Find where the given text appears and provide that cell's center as (X, Y) coordinate. 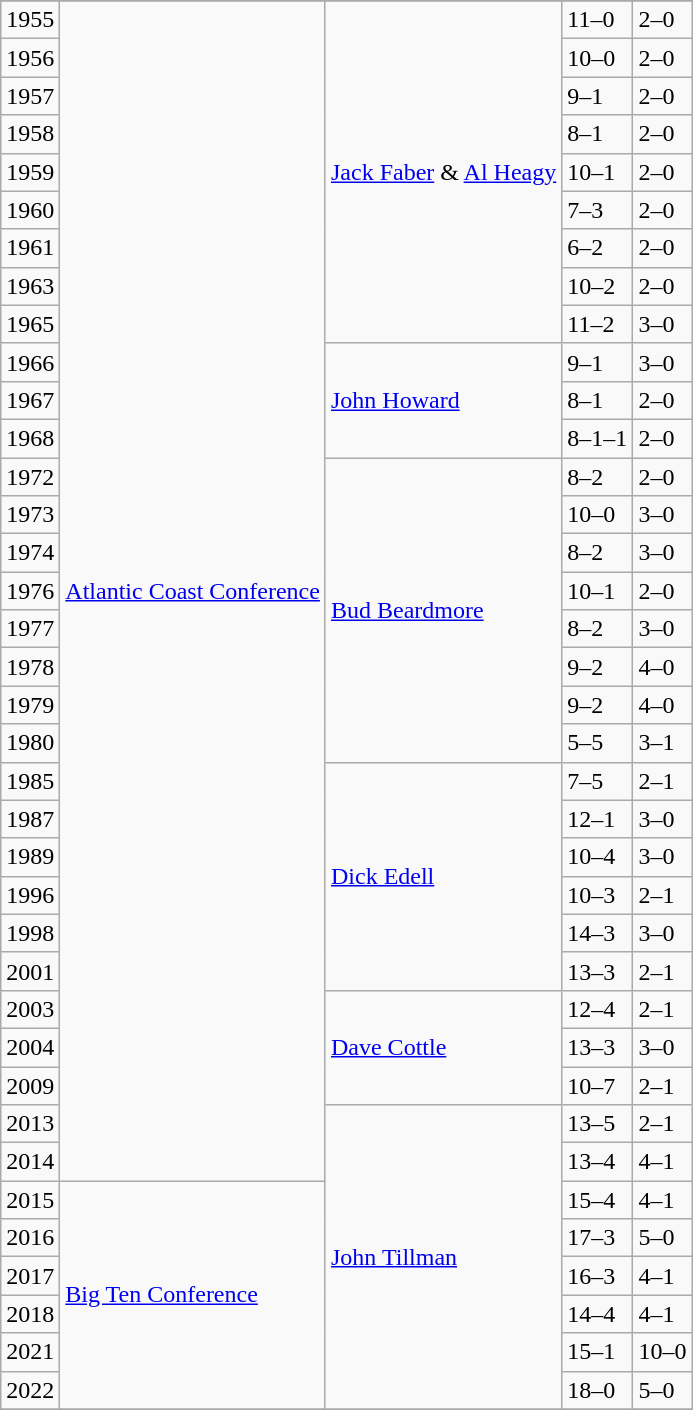
Bud Beardmore (443, 610)
1963 (30, 286)
2013 (30, 1124)
1998 (30, 933)
10–3 (598, 895)
2014 (30, 1162)
7–3 (598, 210)
12–1 (598, 819)
1967 (30, 400)
17–3 (598, 1238)
7–5 (598, 781)
1985 (30, 781)
1980 (30, 743)
Dave Cottle (443, 1047)
1987 (30, 819)
1974 (30, 553)
3–1 (662, 743)
16–3 (598, 1276)
2016 (30, 1238)
8–1–1 (598, 438)
13–5 (598, 1124)
12–4 (598, 1009)
2003 (30, 1009)
1961 (30, 248)
John Howard (443, 400)
1989 (30, 857)
18–0 (598, 1390)
14–4 (598, 1314)
5–5 (598, 743)
Big Ten Conference (193, 1295)
11–0 (598, 20)
1977 (30, 629)
2004 (30, 1047)
2017 (30, 1276)
2009 (30, 1085)
2021 (30, 1352)
2015 (30, 1200)
10–7 (598, 1085)
2018 (30, 1314)
1976 (30, 591)
1956 (30, 58)
1968 (30, 438)
13–4 (598, 1162)
Jack Faber & Al Heagy (443, 172)
15–1 (598, 1352)
6–2 (598, 248)
1966 (30, 362)
2022 (30, 1390)
John Tillman (443, 1257)
1965 (30, 324)
1958 (30, 134)
1957 (30, 96)
1996 (30, 895)
1960 (30, 210)
1972 (30, 477)
2001 (30, 971)
1979 (30, 705)
1955 (30, 20)
10–2 (598, 286)
Atlantic Coast Conference (193, 591)
1959 (30, 172)
15–4 (598, 1200)
14–3 (598, 933)
10–4 (598, 857)
1978 (30, 667)
1973 (30, 515)
Dick Edell (443, 876)
11–2 (598, 324)
